Return (X, Y) of the center of cell containing provided text 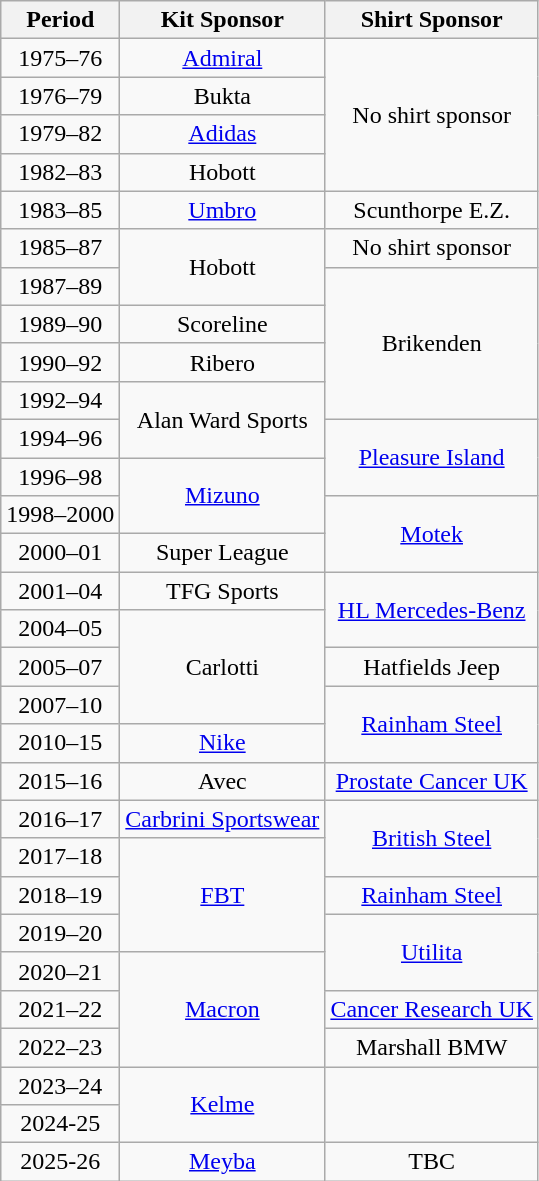
2022–23 (60, 1047)
Pleasure Island (432, 457)
Bukta (222, 96)
Nike (222, 743)
2010–15 (60, 743)
2019–20 (60, 933)
2016–17 (60, 819)
2025-26 (60, 1162)
2000–01 (60, 553)
1989–90 (60, 324)
1990–92 (60, 362)
Shirt Sponsor (432, 20)
Utilita (432, 952)
1992–94 (60, 400)
TBC (432, 1162)
Hatfields Jeep (432, 667)
Meyba (222, 1162)
2004–05 (60, 629)
Kelme (222, 1104)
Carbrini Sportswear (222, 819)
1996–98 (60, 477)
2018–19 (60, 895)
1983–85 (60, 210)
Umbro (222, 210)
2023–24 (60, 1085)
Period (60, 20)
Scoreline (222, 324)
1976–79 (60, 96)
1982–83 (60, 172)
Avec (222, 781)
1987–89 (60, 286)
2017–18 (60, 857)
Cancer Research UK (432, 1009)
Mizuno (222, 496)
1985–87 (60, 248)
Alan Ward Sports (222, 419)
2007–10 (60, 705)
2001–04 (60, 591)
1979–82 (60, 134)
FBT (222, 895)
Carlotti (222, 667)
1975–76 (60, 58)
Marshall BMW (432, 1047)
2005–07 (60, 667)
Prostate Cancer UK (432, 781)
Macron (222, 1009)
Brikenden (432, 343)
Motek (432, 534)
Admiral (222, 58)
British Steel (432, 838)
2020–21 (60, 971)
Scunthorpe E.Z. (432, 210)
Adidas (222, 134)
2024-25 (60, 1124)
1998–2000 (60, 515)
2021–22 (60, 1009)
2015–16 (60, 781)
HL Mercedes-Benz (432, 610)
Kit Sponsor (222, 20)
Ribero (222, 362)
1994–96 (60, 438)
Super League (222, 553)
TFG Sports (222, 591)
